Find where the given text appears and provide that cell's center as [x, y] coordinate. 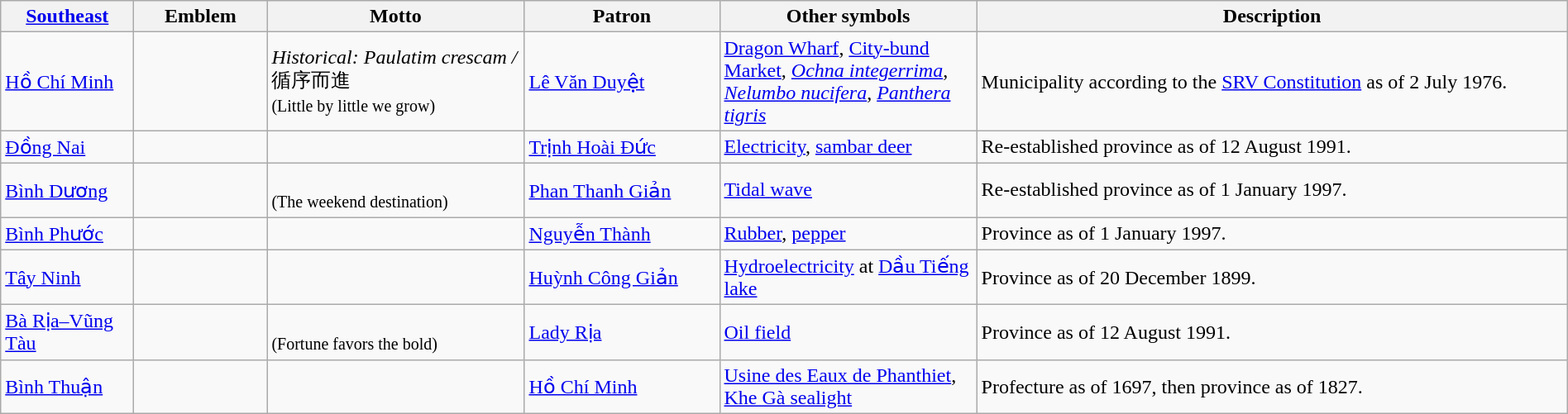
Historical: Paulatim crescam / 循序而進(Little by little we grow) [395, 81]
Southeast [68, 17]
Bình Dương [68, 190]
Patron [622, 17]
Lady Rịa [622, 332]
Profecture as of 1697, then province as of 1827. [1272, 387]
Oil field [849, 332]
Municipality according to the SRV Constitution as of 2 July 1976. [1272, 81]
Emblem [200, 17]
Nguyễn Thành [622, 233]
Usine des Eaux de Phanthiet, Khe Gà sealight [849, 387]
Dragon Wharf, City-bund Market, Ochna integerrima, Nelumbo nucifera, Panthera tigris [849, 81]
Rubber, pepper [849, 233]
Huỳnh Công Giản [622, 278]
Tây Ninh [68, 278]
Đồng Nai [68, 147]
Hydroelectricity at Dầu Tiếng lake [849, 278]
Bình Thuận [68, 387]
(Fortune favors the bold) [395, 332]
Province as of 20 December 1899. [1272, 278]
Bình Phước [68, 233]
Electricity, sambar deer [849, 147]
(The weekend destination) [395, 190]
Motto [395, 17]
Re-established province as of 12 August 1991. [1272, 147]
Province as of 12 August 1991. [1272, 332]
Province as of 1 January 1997. [1272, 233]
Trịnh Hoài Đức [622, 147]
Tidal wave [849, 190]
Re-established province as of 1 January 1997. [1272, 190]
Other symbols [849, 17]
Bà Rịa–Vũng Tàu [68, 332]
Description [1272, 17]
Lê Văn Duyệt [622, 81]
Phan Thanh Giản [622, 190]
